For the text-containing cell, return its midpoint in (X, Y) coordinate format. 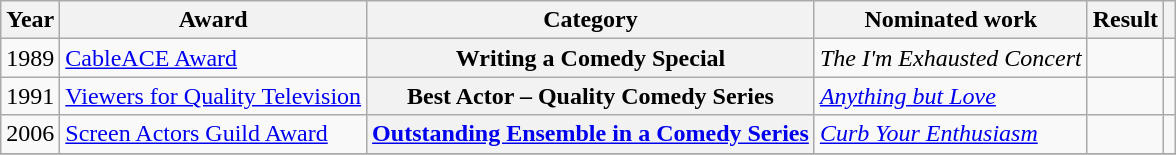
Screen Actors Guild Award (214, 134)
Viewers for Quality Television (214, 96)
2006 (30, 134)
Outstanding Ensemble in a Comedy Series (591, 134)
Year (30, 20)
The I'm Exhausted Concert (950, 58)
1989 (30, 58)
Curb Your Enthusiasm (950, 134)
Nominated work (950, 20)
CableACE Award (214, 58)
Category (591, 20)
Award (214, 20)
Writing a Comedy Special (591, 58)
1991 (30, 96)
Best Actor – Quality Comedy Series (591, 96)
Anything but Love (950, 96)
Result (1125, 20)
